Detect which cell encompasses the target text, then output its [X, Y] center coordinate. 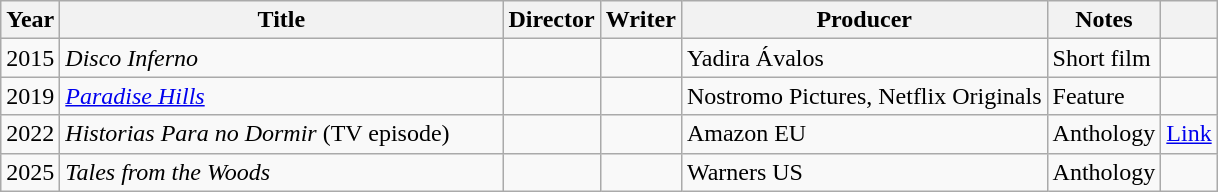
Title [282, 20]
Year [30, 20]
Historias Para no Dormir (TV episode) [282, 134]
Amazon EU [864, 134]
Paradise Hills [282, 96]
Disco Inferno [282, 58]
2015 [30, 58]
Warners US [864, 172]
Producer [864, 20]
Yadira Ávalos [864, 58]
Notes [1104, 20]
Link [1189, 134]
Feature [1104, 96]
Nostromo Pictures, Netflix Originals [864, 96]
Director [552, 20]
2022 [30, 134]
Writer [640, 20]
2025 [30, 172]
2019 [30, 96]
Short film [1104, 58]
Tales from the Woods [282, 172]
